Pinpoint the cell where the given text exists, returning its [X, Y] midpoint coordinate. 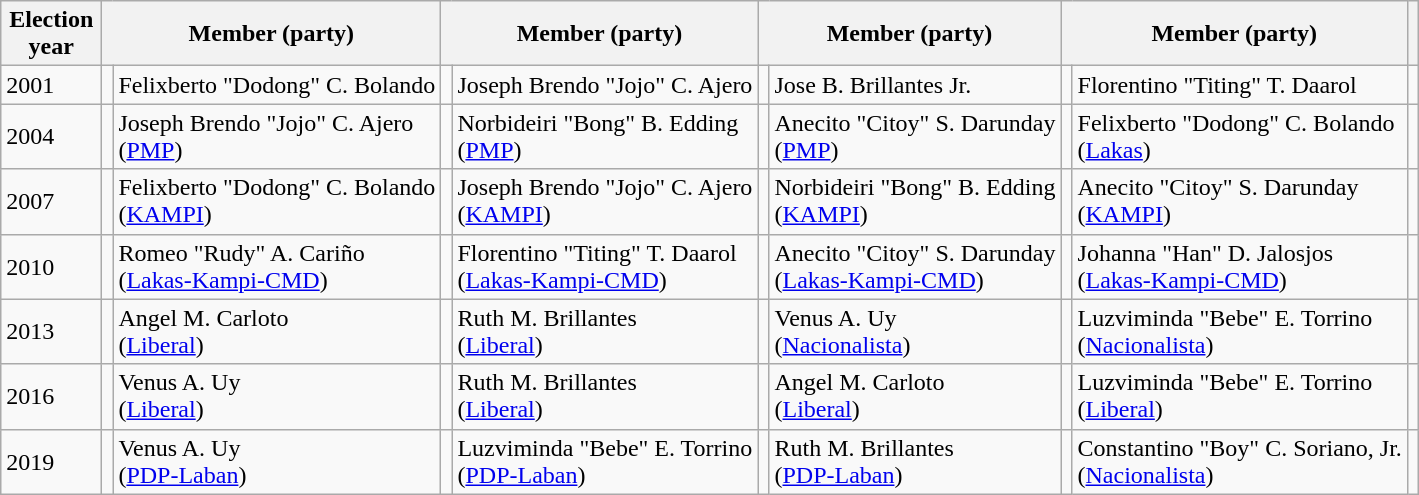
Venus A. Uy(Liberal) [277, 396]
Norbideiri "Bong" B. Edding(PMP) [605, 136]
Florentino "Titing" T. Daarol [1240, 85]
Jose B. Brillantes Jr. [915, 85]
Felixberto "Dodong" C. Bolando [277, 85]
Norbideiri "Bong" B. Edding(KAMPI) [915, 202]
Johanna "Han" D. Jalosjos(Lakas-Kampi-CMD) [1240, 266]
2013 [52, 332]
Romeo "Rudy" A. Cariño(Lakas-Kampi-CMD) [277, 266]
Venus A. Uy(PDP-Laban) [277, 462]
Joseph Brendo "Jojo" C. Ajero(KAMPI) [605, 202]
Joseph Brendo "Jojo" C. Ajero [605, 85]
Venus A. Uy(Nacionalista) [915, 332]
Luzviminda "Bebe" E. Torrino(Liberal) [1240, 396]
Joseph Brendo "Jojo" C. Ajero(PMP) [277, 136]
Anecito "Citoy" S. Darunday(Lakas-Kampi-CMD) [915, 266]
Luzviminda "Bebe" E. Torrino(Nacionalista) [1240, 332]
Felixberto "Dodong" C. Bolando(KAMPI) [277, 202]
Constantino "Boy" C. Soriano, Jr.(Nacionalista) [1240, 462]
Electionyear [52, 34]
2016 [52, 396]
2007 [52, 202]
Anecito "Citoy" S. Darunday(KAMPI) [1240, 202]
2019 [52, 462]
Luzviminda "Bebe" E. Torrino(PDP-Laban) [605, 462]
Ruth M. Brillantes(PDP-Laban) [915, 462]
2001 [52, 85]
2004 [52, 136]
2010 [52, 266]
Felixberto "Dodong" C. Bolando(Lakas) [1240, 136]
Anecito "Citoy" S. Darunday(PMP) [915, 136]
Florentino "Titing" T. Daarol(Lakas-Kampi-CMD) [605, 266]
